Provide the [X, Y] coordinate of the cell's center where the given text is located.  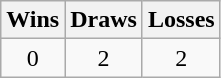
0 [33, 58]
Draws [104, 20]
Losses [181, 20]
Wins [33, 20]
